Capture the cell that displays the provided text and extract its [x, y] central coordinate. 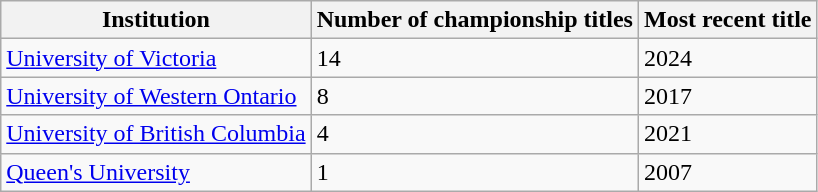
Number of championship titles [474, 20]
Most recent title [728, 20]
2007 [728, 172]
Queen's University [156, 172]
2024 [728, 58]
8 [474, 96]
University of Western Ontario [156, 96]
2017 [728, 96]
2021 [728, 134]
University of British Columbia [156, 134]
14 [474, 58]
University of Victoria [156, 58]
1 [474, 172]
Institution [156, 20]
4 [474, 134]
